Find where the given text appears and provide that cell's center as [X, Y] coordinate. 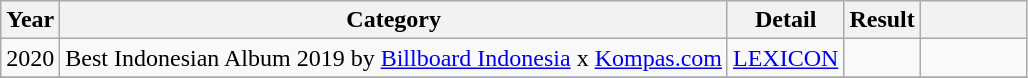
Category [394, 20]
Result [882, 20]
Year [30, 20]
LEXICON [785, 58]
Best Indonesian Album 2019 by Billboard Indonesia x Kompas.com [394, 58]
2020 [30, 58]
Detail [785, 20]
